Detect which cell encompasses the target text, then output its [x, y] center coordinate. 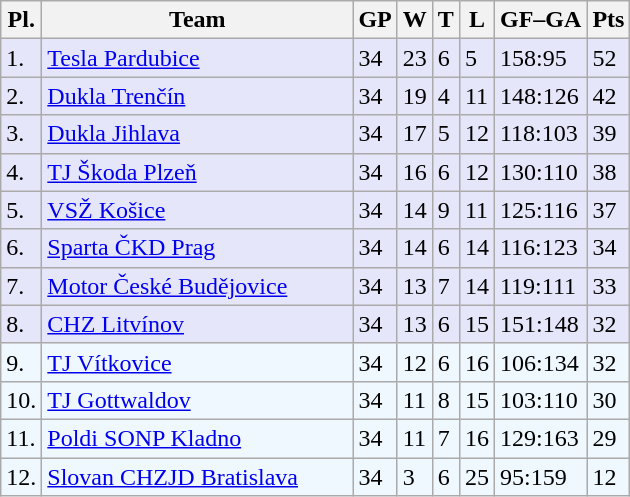
4 [446, 96]
VSŽ Košice [198, 210]
3. [22, 134]
42 [608, 96]
119:111 [540, 286]
30 [608, 400]
19 [414, 96]
25 [476, 477]
TJ Škoda Plzeň [198, 172]
TJ Vítkovice [198, 362]
158:95 [540, 58]
37 [608, 210]
3 [414, 477]
Tesla Pardubice [198, 58]
W [414, 20]
9 [446, 210]
Poldi SONP Kladno [198, 438]
148:126 [540, 96]
17 [414, 134]
10. [22, 400]
8 [446, 400]
151:148 [540, 324]
L [476, 20]
118:103 [540, 134]
130:110 [540, 172]
39 [608, 134]
Motor České Budějovice [198, 286]
9. [22, 362]
8. [22, 324]
2. [22, 96]
23 [414, 58]
11. [22, 438]
5. [22, 210]
Sparta ČKD Prag [198, 248]
Pts [608, 20]
Pl. [22, 20]
52 [608, 58]
6. [22, 248]
106:134 [540, 362]
TJ Gottwaldov [198, 400]
95:159 [540, 477]
33 [608, 286]
38 [608, 172]
Team [198, 20]
T [446, 20]
GF–GA [540, 20]
7. [22, 286]
GP [375, 20]
129:163 [540, 438]
Dukla Jihlava [198, 134]
12. [22, 477]
125:116 [540, 210]
4. [22, 172]
116:123 [540, 248]
Dukla Trenčín [198, 96]
CHZ Litvínov [198, 324]
103:110 [540, 400]
1. [22, 58]
29 [608, 438]
Slovan CHZJD Bratislava [198, 477]
